From the cell containing the given text, extract its center point as [x, y] coordinate. 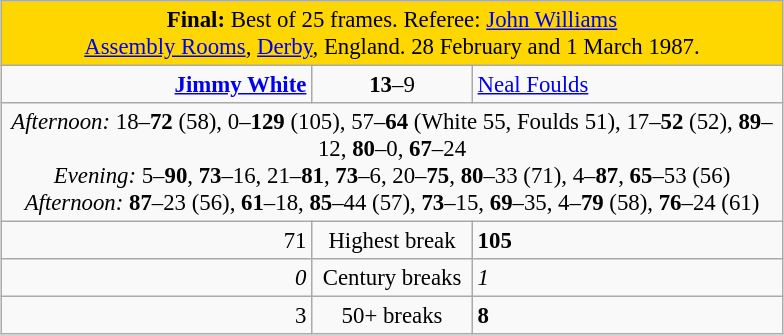
Century breaks [392, 278]
105 [628, 241]
50+ breaks [392, 316]
8 [628, 316]
Highest break [392, 241]
1 [628, 278]
71 [156, 241]
13–9 [392, 85]
Jimmy White [156, 85]
0 [156, 278]
Final: Best of 25 frames. Referee: John Williams Assembly Rooms, Derby, England. 28 February and 1 March 1987. [392, 34]
Neal Foulds [628, 85]
3 [156, 316]
